Return the [x, y] coordinate for the center point of the cell that contains the specified text.  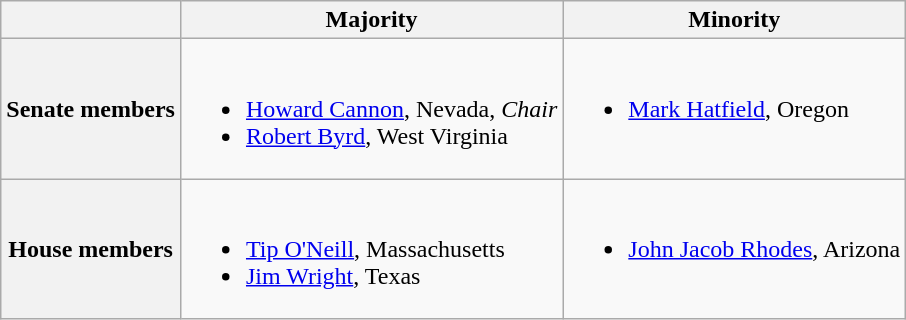
Howard Cannon, Nevada, ChairRobert Byrd, West Virginia [371, 109]
John Jacob Rhodes, Arizona [734, 249]
Mark Hatfield, Oregon [734, 109]
Majority [371, 20]
Senate members [91, 109]
House members [91, 249]
Tip O'Neill, MassachusettsJim Wright, Texas [371, 249]
Minority [734, 20]
